Output the (x, y) coordinate of the center of the cell containing the given text.  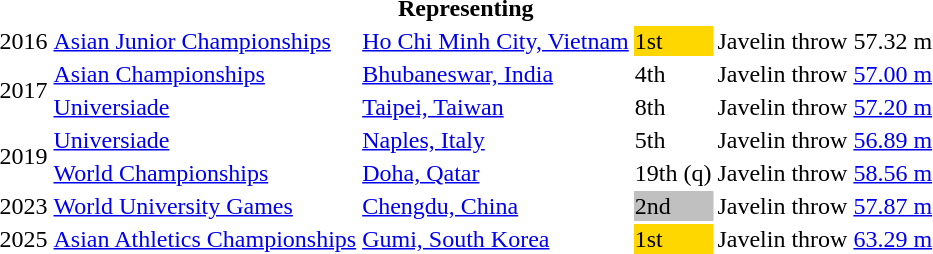
Asian Championships (205, 74)
Asian Junior Championships (205, 41)
2nd (673, 206)
Chengdu, China (496, 206)
Gumi, South Korea (496, 239)
World Championships (205, 173)
5th (673, 140)
Taipei, Taiwan (496, 107)
4th (673, 74)
19th (q) (673, 173)
Asian Athletics Championships (205, 239)
World University Games (205, 206)
Ho Chi Minh City, Vietnam (496, 41)
Doha, Qatar (496, 173)
Naples, Italy (496, 140)
8th (673, 107)
Bhubaneswar, India (496, 74)
